Identify which cell holds the provided text, then report its (X, Y) central coordinate. 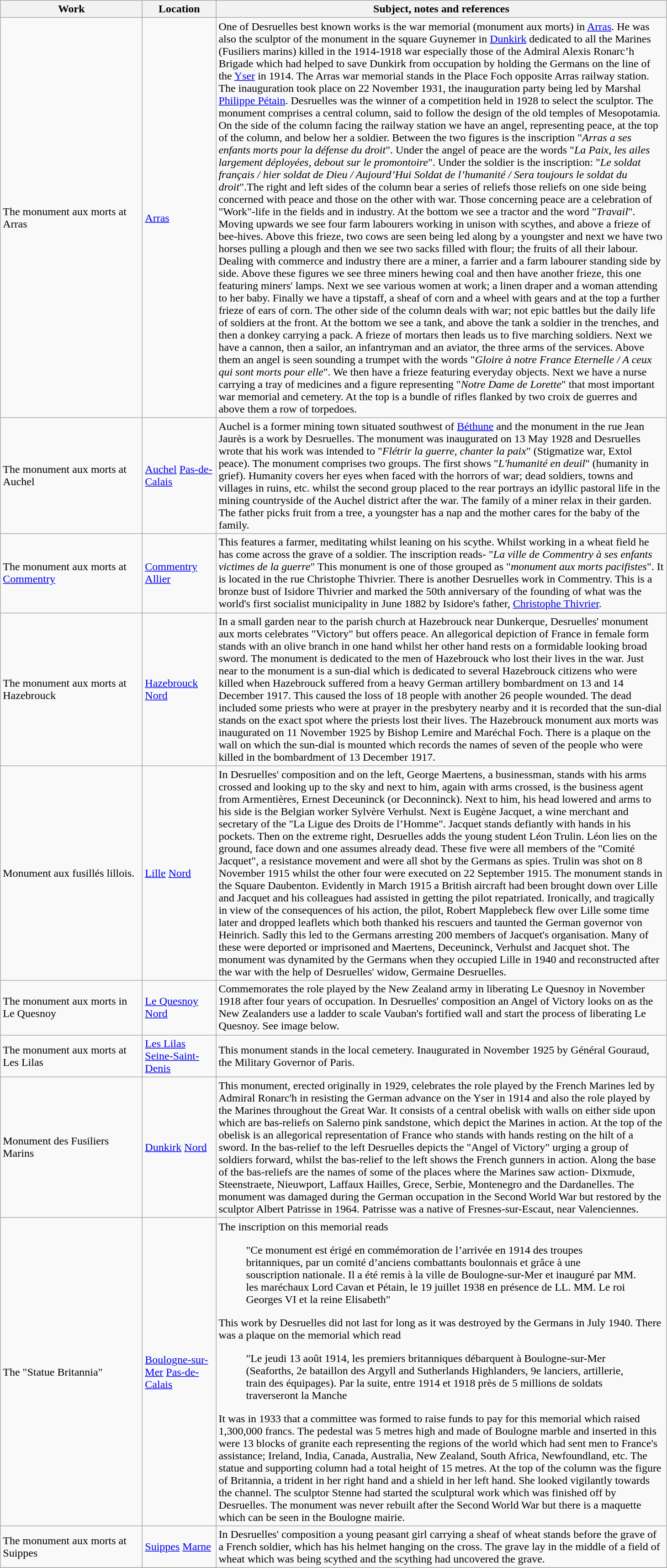
Hazebrouck Nord (179, 689)
Location (179, 9)
The monument aux morts in Le Quesnoy (71, 1008)
Les Lilas Seine-Saint-Denis (179, 1056)
Subject, notes and references (441, 9)
The monument aux morts at Hazebrouck (71, 689)
Le Quesnoy Nord (179, 1008)
Monument des Fusiliers Marins (71, 1147)
Monument aux fusillés lillois. (71, 873)
This monument stands in the local cemetery. Inaugurated in November 1925 by Général Gouraud, the Military Governor of Paris. (441, 1056)
The monument aux morts at Commentry (71, 573)
Boulogne-sur-Mer Pas-de-Calais (179, 1372)
The monument aux morts at Suippes (71, 1547)
Lille Nord (179, 873)
The monument aux morts at Les Lilas (71, 1056)
The monument aux morts at Auchel (71, 476)
Work (71, 9)
Suippes Marne (179, 1547)
Dunkirk Nord (179, 1147)
The monument aux morts at Arras (71, 217)
Arras (179, 217)
Auchel Pas-de-Calais (179, 476)
Commentry Allier (179, 573)
The "Statue Britannia" (71, 1372)
